Detect which cell encompasses the target text, then output its [X, Y] center coordinate. 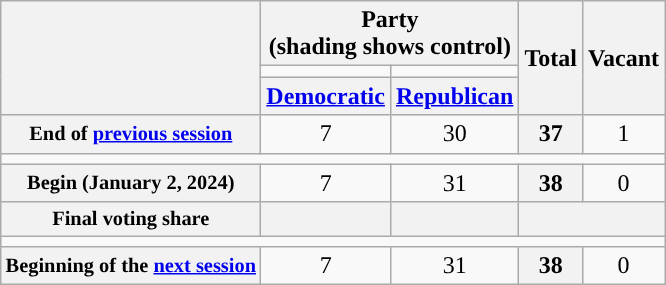
Democratic [326, 96]
Final voting share [131, 219]
End of previous session [131, 134]
Total [551, 58]
30 [454, 134]
1 [623, 134]
Republican [454, 96]
37 [551, 134]
Beginning of the next session [131, 266]
Begin (January 2, 2024) [131, 183]
Vacant [623, 58]
Party(shading shows control) [390, 34]
